For the text-containing cell, return its midpoint in [x, y] coordinate format. 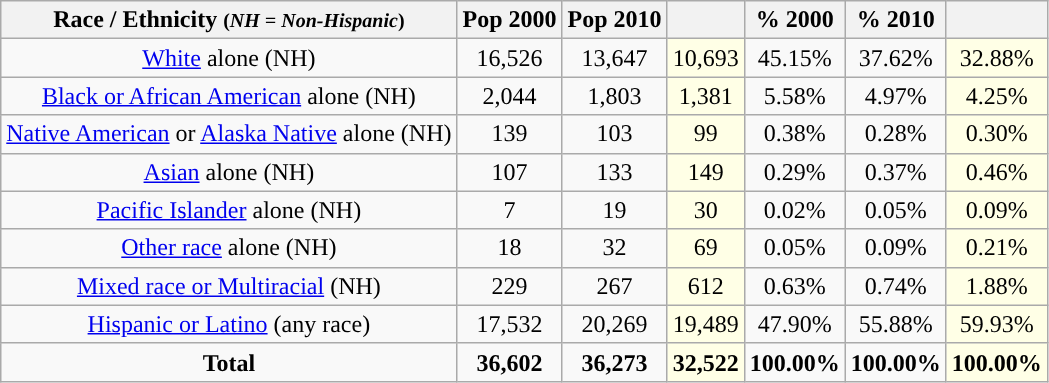
0.29% [794, 172]
149 [706, 172]
0.30% [996, 134]
0.02% [794, 210]
Native American or Alaska Native alone (NH) [229, 134]
0.28% [896, 134]
267 [614, 286]
47.90% [794, 324]
133 [614, 172]
30 [706, 210]
45.15% [794, 58]
Pop 2010 [614, 20]
2,044 [510, 96]
37.62% [896, 58]
7 [510, 210]
32 [614, 248]
0.38% [794, 134]
4.25% [996, 96]
Total [229, 362]
103 [614, 134]
Black or African American alone (NH) [229, 96]
36,602 [510, 362]
16,526 [510, 58]
19,489 [706, 324]
20,269 [614, 324]
1,381 [706, 96]
13,647 [614, 58]
Other race alone (NH) [229, 248]
19 [614, 210]
1.88% [996, 286]
Mixed race or Multiracial (NH) [229, 286]
139 [510, 134]
18 [510, 248]
0.74% [896, 286]
0.37% [896, 172]
% 2000 [794, 20]
Race / Ethnicity (NH = Non-Hispanic) [229, 20]
55.88% [896, 324]
Hispanic or Latino (any race) [229, 324]
White alone (NH) [229, 58]
1,803 [614, 96]
99 [706, 134]
107 [510, 172]
Asian alone (NH) [229, 172]
Pop 2000 [510, 20]
0.46% [996, 172]
17,532 [510, 324]
229 [510, 286]
Pacific Islander alone (NH) [229, 210]
0.63% [794, 286]
32.88% [996, 58]
4.97% [896, 96]
612 [706, 286]
10,693 [706, 58]
% 2010 [896, 20]
69 [706, 248]
36,273 [614, 362]
5.58% [794, 96]
32,522 [706, 362]
0.21% [996, 248]
59.93% [996, 324]
